Locate the cell with the specified text and output its (x, y) center coordinate. 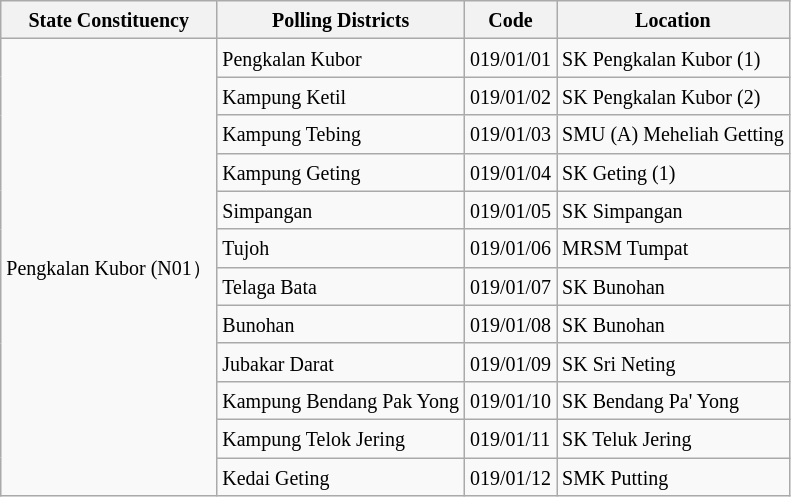
019/01/02 (510, 96)
MRSM Tumpat (674, 248)
Kampung Geting (341, 172)
019/01/04 (510, 172)
Polling Districts (341, 20)
019/01/10 (510, 400)
019/01/06 (510, 248)
019/01/07 (510, 286)
SK Pengkalan Kubor (2) (674, 96)
Telaga Bata (341, 286)
SK Simpangan (674, 210)
State Constituency (109, 20)
Location (674, 20)
Kampung Bendang Pak Yong (341, 400)
019/01/11 (510, 438)
Kedai Geting (341, 477)
SMU (A) Meheliah Getting (674, 134)
Pengkalan Kubor (341, 58)
Simpangan (341, 210)
SK Bendang Pa' Yong (674, 400)
019/01/03 (510, 134)
SMK Putting (674, 477)
019/01/08 (510, 324)
019/01/01 (510, 58)
Bunohan (341, 324)
SK Sri Neting (674, 362)
SK Teluk Jering (674, 438)
Kampung Tebing (341, 134)
Kampung Telok Jering (341, 438)
019/01/12 (510, 477)
SK Pengkalan Kubor (1) (674, 58)
019/01/09 (510, 362)
Pengkalan Kubor (N01） (109, 268)
Kampung Ketil (341, 96)
SK Geting (1) (674, 172)
Jubakar Darat (341, 362)
019/01/05 (510, 210)
Tujoh (341, 248)
Code (510, 20)
